Detect which cell encompasses the target text, then output its (X, Y) center coordinate. 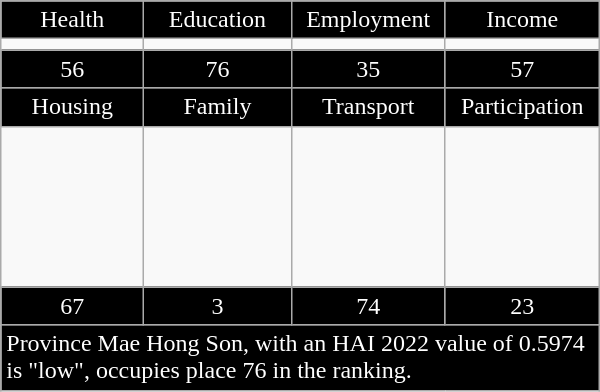
Income (522, 20)
Participation (522, 107)
56 (72, 69)
Housing (72, 107)
Transport (368, 107)
67 (72, 306)
3 (218, 306)
Province Mae Hong Son, with an HAI 2022 value of 0.5974 is "low", occupies place 76 in the ranking. (300, 358)
Education (218, 20)
Employment (368, 20)
76 (218, 69)
74 (368, 306)
35 (368, 69)
Family (218, 107)
57 (522, 69)
23 (522, 306)
Health (72, 20)
